Determine the (X, Y) coordinate at the center of the cell enclosing the given text.  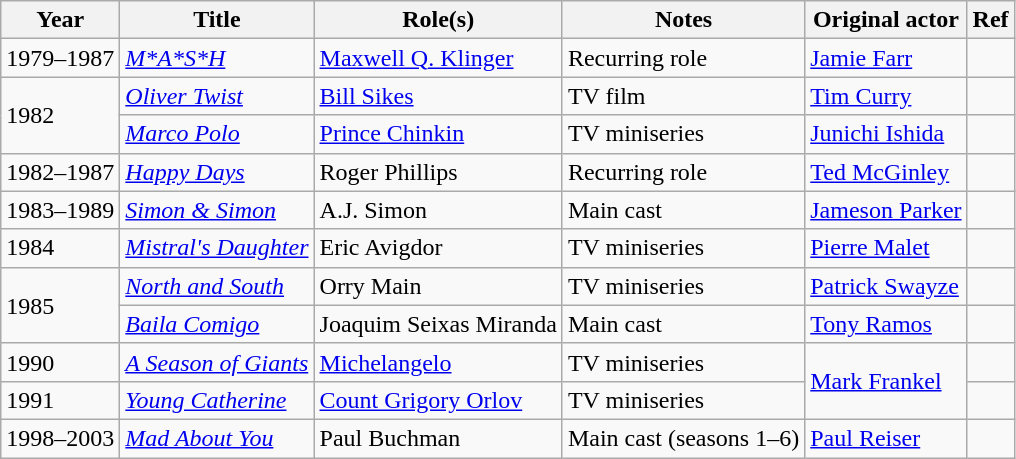
Michelangelo (438, 362)
Paul Buchman (438, 438)
Bill Sikes (438, 96)
Tony Ramos (886, 324)
1979–1987 (60, 58)
Eric Avigdor (438, 248)
1998–2003 (60, 438)
Happy Days (217, 172)
Jameson Parker (886, 210)
1982 (60, 115)
Count Grigory Orlov (438, 400)
Ted McGinley (886, 172)
Mark Frankel (886, 381)
Notes (683, 20)
Mistral's Daughter (217, 248)
Tim Curry (886, 96)
A.J. Simon (438, 210)
Patrick Swayze (886, 286)
Junichi Ishida (886, 134)
Pierre Malet (886, 248)
1983–1989 (60, 210)
Oliver Twist (217, 96)
Original actor (886, 20)
Orry Main (438, 286)
1985 (60, 305)
Prince Chinkin (438, 134)
North and South (217, 286)
Maxwell Q. Klinger (438, 58)
Young Catherine (217, 400)
Baila Comigo (217, 324)
TV film (683, 96)
1984 (60, 248)
1991 (60, 400)
1982–1987 (60, 172)
Marco Polo (217, 134)
Main cast (seasons 1–6) (683, 438)
Ref (990, 20)
Role(s) (438, 20)
Joaquim Seixas Miranda (438, 324)
Mad About You (217, 438)
A Season of Giants (217, 362)
Simon & Simon (217, 210)
Paul Reiser (886, 438)
M*A*S*H (217, 58)
Roger Phillips (438, 172)
Year (60, 20)
Jamie Farr (886, 58)
Title (217, 20)
1990 (60, 362)
